Provide the [X, Y] coordinate of the cell's center where the given text is located.  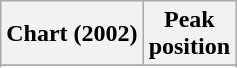
Chart (2002) [72, 34]
Peakposition [189, 34]
